Search for the cell housing the specified text and yield its [X, Y] center coordinate. 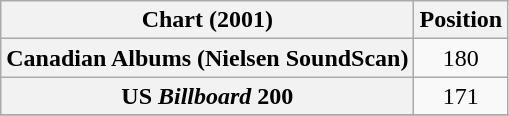
Chart (2001) [208, 20]
Canadian Albums (Nielsen SoundScan) [208, 58]
180 [461, 58]
US Billboard 200 [208, 96]
Position [461, 20]
171 [461, 96]
